Determine the [X, Y] coordinate at the center of the cell enclosing the given text.  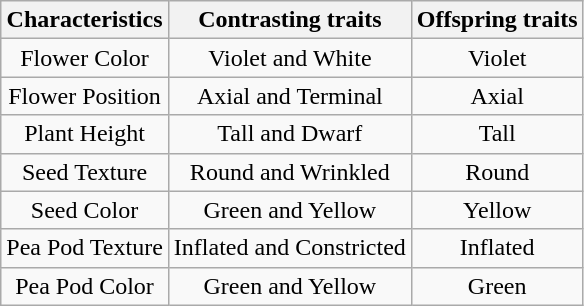
Tall and Dwarf [290, 134]
Offspring traits [497, 20]
Pea Pod Texture [85, 248]
Round and Wrinkled [290, 172]
Green [497, 286]
Inflated [497, 248]
Flower Color [85, 58]
Axial and Terminal [290, 96]
Characteristics [85, 20]
Round [497, 172]
Seed Texture [85, 172]
Inflated and Constricted [290, 248]
Plant Height [85, 134]
Flower Position [85, 96]
Tall [497, 134]
Pea Pod Color [85, 286]
Seed Color [85, 210]
Yellow [497, 210]
Contrasting traits [290, 20]
Violet [497, 58]
Violet and White [290, 58]
Axial [497, 96]
